Determine the [X, Y] coordinate at the center of the cell enclosing the given text.  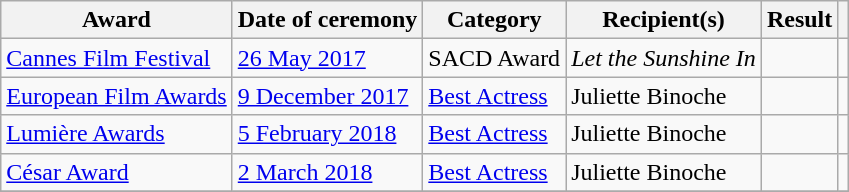
Cannes Film Festival [116, 58]
9 December 2017 [328, 96]
Award [116, 20]
European Film Awards [116, 96]
César Award [116, 172]
Recipient(s) [664, 20]
SACD Award [494, 58]
26 May 2017 [328, 58]
Result [799, 20]
Date of ceremony [328, 20]
5 February 2018 [328, 134]
Lumière Awards [116, 134]
Let the Sunshine In [664, 58]
2 March 2018 [328, 172]
Category [494, 20]
